Pinpoint the cell where the given text exists, returning its [X, Y] midpoint coordinate. 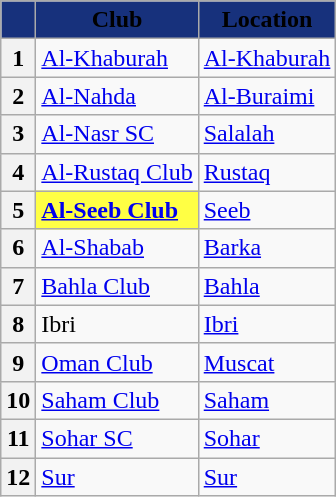
Al-Buraimi [267, 96]
Al-Nasr SC [117, 134]
6 [18, 248]
9 [18, 362]
Club [117, 20]
Location [267, 20]
12 [18, 477]
Bahla [267, 286]
Oman Club [117, 362]
Al-Nahda [117, 96]
Seeb [267, 210]
Saham Club [117, 400]
Muscat [267, 362]
Salalah [267, 134]
Al-Shabab [117, 248]
Barka [267, 248]
8 [18, 324]
Sohar SC [117, 438]
10 [18, 400]
1 [18, 58]
3 [18, 134]
Sohar [267, 438]
Bahla Club [117, 286]
Saham [267, 400]
7 [18, 286]
4 [18, 172]
Rustaq [267, 172]
Al-Seeb Club [117, 210]
2 [18, 96]
11 [18, 438]
5 [18, 210]
Al-Rustaq Club [117, 172]
